Extract the [X, Y] coordinate from the center of the cell holding the provided text.  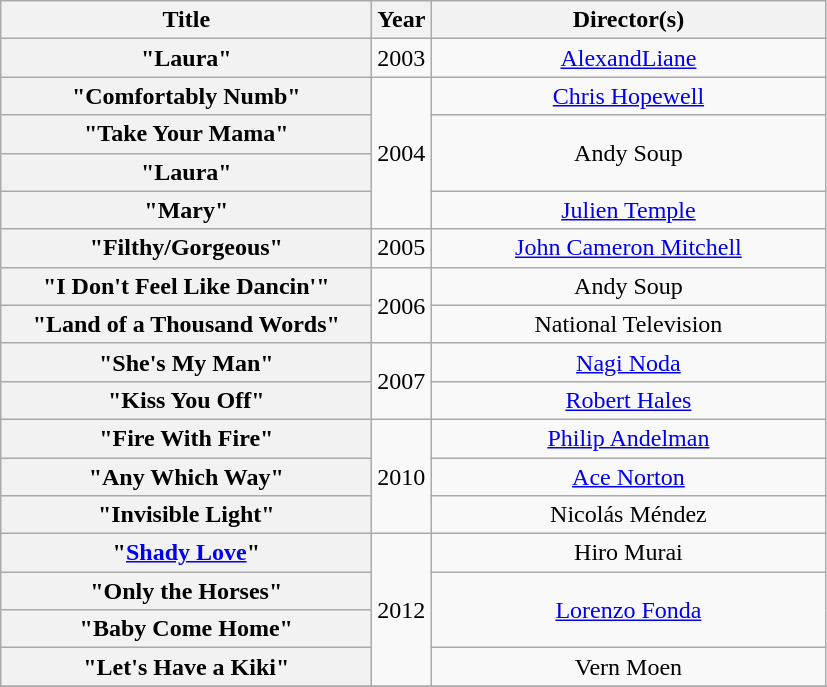
Nicolás Méndez [628, 515]
John Cameron Mitchell [628, 248]
Julien Temple [628, 210]
2006 [402, 305]
"Let's Have a Kiki" [186, 667]
Lorenzo Fonda [628, 610]
"Baby Come Home" [186, 629]
"Any Which Way" [186, 477]
Vern Moen [628, 667]
"Kiss You Off" [186, 400]
National Television [628, 324]
2003 [402, 58]
2004 [402, 153]
"Filthy/Gorgeous" [186, 248]
"I Don't Feel Like Dancin'" [186, 286]
2012 [402, 610]
Philip Andelman [628, 438]
"Shady Love" [186, 553]
Hiro Murai [628, 553]
Nagi Noda [628, 362]
"Comfortably Numb" [186, 96]
2007 [402, 381]
Director(s) [628, 20]
Ace Norton [628, 477]
Year [402, 20]
"She's My Man" [186, 362]
"Invisible Light" [186, 515]
"Take Your Mama" [186, 134]
2005 [402, 248]
Chris Hopewell [628, 96]
Robert Hales [628, 400]
"Mary" [186, 210]
2010 [402, 476]
"Only the Horses" [186, 591]
Title [186, 20]
"Land of a Thousand Words" [186, 324]
"Fire With Fire" [186, 438]
AlexandLiane [628, 58]
